From the cell containing the given text, extract its center point as (X, Y) coordinate. 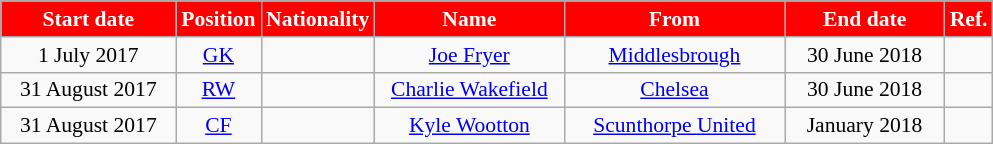
Joe Fryer (469, 55)
End date (865, 19)
Scunthorpe United (674, 126)
RW (218, 90)
Charlie Wakefield (469, 90)
Chelsea (674, 90)
Kyle Wootton (469, 126)
1 July 2017 (88, 55)
CF (218, 126)
Position (218, 19)
Start date (88, 19)
Name (469, 19)
Middlesbrough (674, 55)
Nationality (318, 19)
Ref. (969, 19)
January 2018 (865, 126)
GK (218, 55)
From (674, 19)
